Pinpoint the cell where the given text exists, returning its [X, Y] midpoint coordinate. 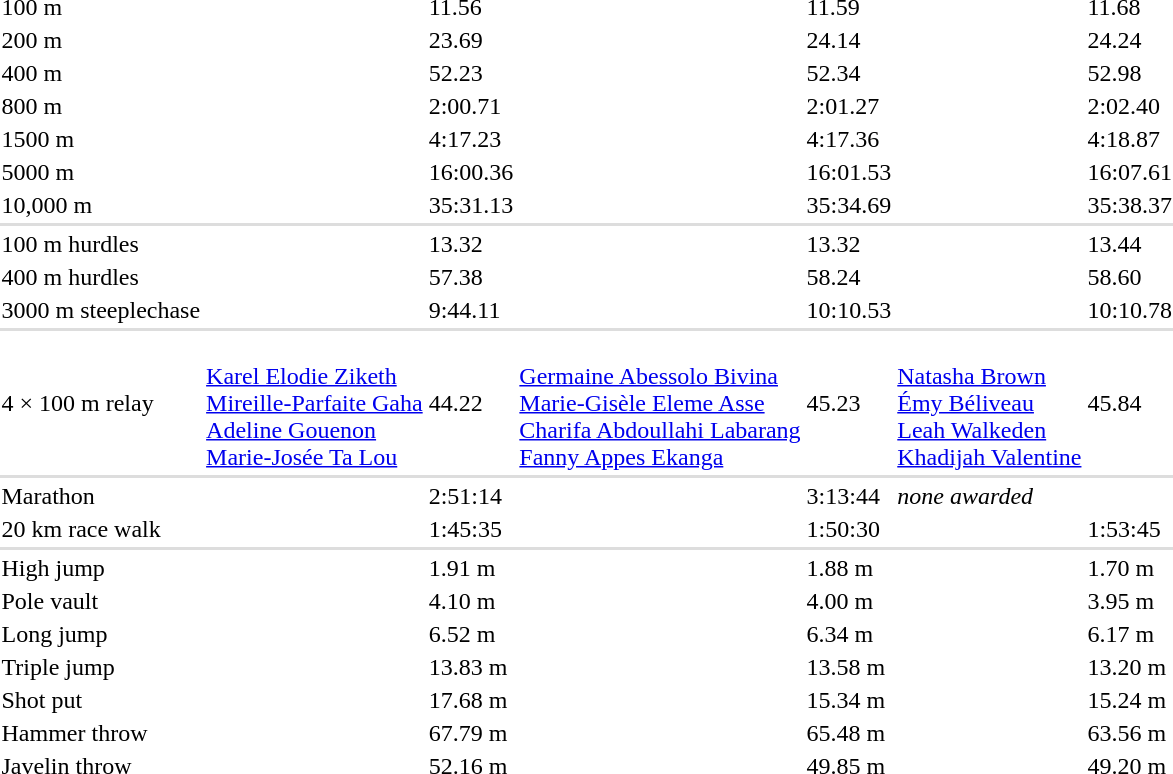
45.23 [849, 403]
9:44.11 [471, 310]
24.14 [849, 40]
Germaine Abessolo BivinaMarie-Gisèle Eleme AsseCharifa Abdoullahi LabarangFanny Appes Ekanga [660, 403]
2:51:14 [471, 496]
10:10.53 [849, 310]
400 m hurdles [101, 277]
1.88 m [849, 568]
6.52 m [471, 634]
Triple jump [101, 667]
Shot put [101, 700]
57.38 [471, 277]
13.58 m [849, 667]
5000 m [101, 172]
High jump [101, 568]
Natasha BrownÉmy BéliveauLeah WalkedenKhadijah Valentine [990, 403]
10,000 m [101, 205]
65.48 m [849, 733]
67.79 m [471, 733]
4.00 m [849, 601]
13.83 m [471, 667]
52.23 [471, 73]
Hammer throw [101, 733]
Karel Elodie ZikethMireille-Parfaite GahaAdeline GouenonMarie-Josée Ta Lou [315, 403]
52.34 [849, 73]
4.10 m [471, 601]
44.22 [471, 403]
15.34 m [849, 700]
1.91 m [471, 568]
58.24 [849, 277]
4 × 100 m relay [101, 403]
20 km race walk [101, 529]
3000 m steeplechase [101, 310]
23.69 [471, 40]
35:31.13 [471, 205]
1:45:35 [471, 529]
4:17.36 [849, 139]
200 m [101, 40]
400 m [101, 73]
800 m [101, 106]
Marathon [101, 496]
3:13:44 [849, 496]
2:00.71 [471, 106]
16:00.36 [471, 172]
35:34.69 [849, 205]
1:50:30 [849, 529]
Long jump [101, 634]
2:01.27 [849, 106]
17.68 m [471, 700]
4:17.23 [471, 139]
1500 m [101, 139]
16:01.53 [849, 172]
Pole vault [101, 601]
100 m hurdles [101, 244]
6.34 m [849, 634]
